Extract the [x, y] coordinate from the center of the cell holding the provided text.  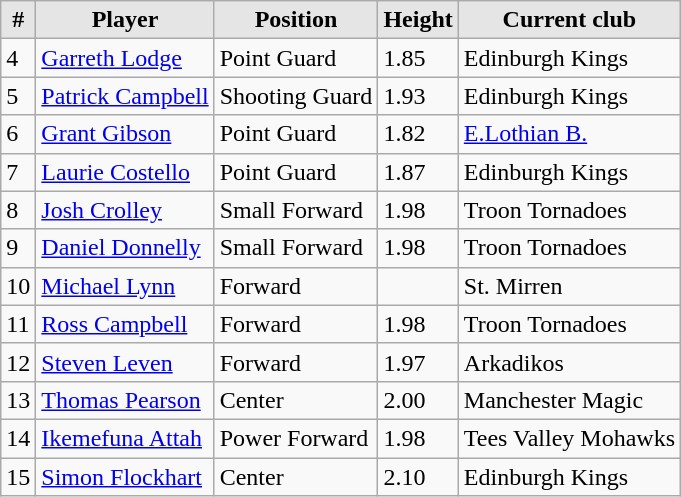
E.Lothian B. [569, 134]
Ikemefuna Attah [125, 438]
15 [18, 477]
9 [18, 248]
Garreth Lodge [125, 58]
Patrick Campbell [125, 96]
14 [18, 438]
Grant Gibson [125, 134]
Position [296, 20]
Steven Leven [125, 362]
Shooting Guard [296, 96]
Arkadikos [569, 362]
# [18, 20]
4 [18, 58]
1.82 [418, 134]
8 [18, 210]
11 [18, 324]
Michael Lynn [125, 286]
7 [18, 172]
Tees Valley Mohawks [569, 438]
13 [18, 400]
St. Mirren [569, 286]
1.93 [418, 96]
Josh Crolley [125, 210]
6 [18, 134]
Laurie Costello [125, 172]
2.10 [418, 477]
Manchester Magic [569, 400]
Daniel Donnelly [125, 248]
1.97 [418, 362]
1.85 [418, 58]
Power Forward [296, 438]
2.00 [418, 400]
5 [18, 96]
Current club [569, 20]
Ross Campbell [125, 324]
Thomas Pearson [125, 400]
Height [418, 20]
Player [125, 20]
1.87 [418, 172]
12 [18, 362]
Simon Flockhart [125, 477]
10 [18, 286]
